Find where the given text appears and provide that cell's center as [x, y] coordinate. 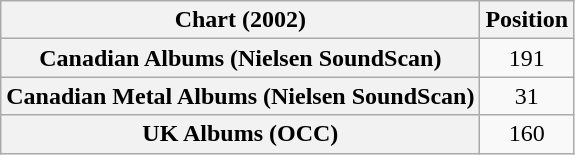
160 [527, 134]
Canadian Metal Albums (Nielsen SoundScan) [240, 96]
Canadian Albums (Nielsen SoundScan) [240, 58]
31 [527, 96]
UK Albums (OCC) [240, 134]
Chart (2002) [240, 20]
191 [527, 58]
Position [527, 20]
